Return [X, Y] of the center of cell containing provided text 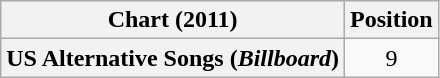
Position [392, 20]
9 [392, 58]
Chart (2011) [173, 20]
US Alternative Songs (Billboard) [173, 58]
